Return [x, y] of the center of cell containing provided text 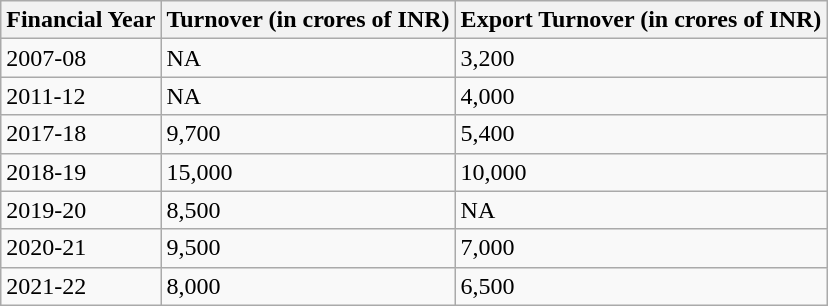
2007-08 [81, 58]
15,000 [308, 172]
9,500 [308, 248]
5,400 [641, 134]
Turnover (in crores of INR) [308, 20]
3,200 [641, 58]
Financial Year [81, 20]
6,500 [641, 286]
Export Turnover (in crores of INR) [641, 20]
9,700 [308, 134]
8,500 [308, 210]
2020-21 [81, 248]
2018-19 [81, 172]
8,000 [308, 286]
4,000 [641, 96]
2017-18 [81, 134]
2021-22 [81, 286]
7,000 [641, 248]
2011-12 [81, 96]
2019-20 [81, 210]
10,000 [641, 172]
